Scan for the cell matching the given text and deliver its (x, y) coordinate at center. 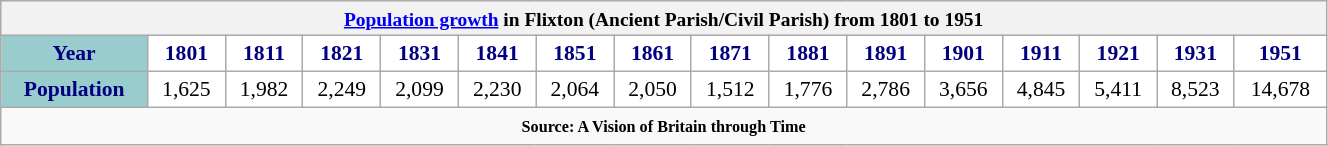
2,099 (420, 90)
Population (74, 90)
1921 (1118, 54)
1911 (1041, 54)
1801 (187, 54)
5,411 (1118, 90)
1831 (420, 54)
3,656 (963, 90)
1861 (653, 54)
1851 (575, 54)
1871 (730, 54)
4,845 (1041, 90)
1901 (963, 54)
1,776 (808, 90)
1811 (264, 54)
1,982 (264, 90)
2,064 (575, 90)
Source: A Vision of Britain through Time (664, 126)
1951 (1280, 54)
2,230 (497, 90)
1891 (886, 54)
Year (74, 54)
2,249 (342, 90)
8,523 (1196, 90)
1821 (342, 54)
2,050 (653, 90)
1,625 (187, 90)
1881 (808, 54)
14,678 (1280, 90)
1931 (1196, 54)
2,786 (886, 90)
Population growth in Flixton (Ancient Parish/Civil Parish) from 1801 to 1951 (664, 18)
1,512 (730, 90)
1841 (497, 54)
